Provide the (x, y) coordinate of the cell's center where the given text is located.  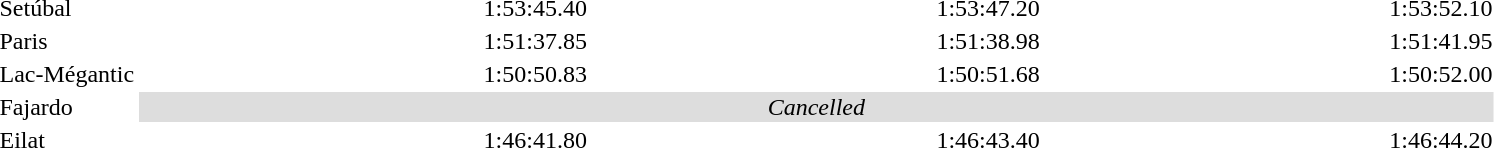
1:51:38.98 (988, 41)
1:51:41.95 (1441, 41)
1:50:52.00 (1441, 74)
1:51:37.85 (535, 41)
1:50:50.83 (535, 74)
1:50:51.68 (988, 74)
